Locate the cell with the specified text and output its (X, Y) center coordinate. 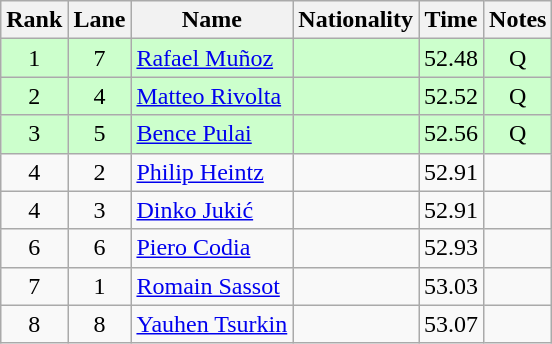
52.48 (452, 58)
53.07 (452, 324)
Rafael Muñoz (212, 58)
Matteo Rivolta (212, 96)
Piero Codia (212, 248)
5 (100, 134)
Yauhen Tsurkin (212, 324)
52.93 (452, 248)
Name (212, 20)
53.03 (452, 286)
Philip Heintz (212, 172)
Nationality (356, 20)
Notes (518, 20)
Bence Pulai (212, 134)
52.52 (452, 96)
Romain Sassot (212, 286)
Time (452, 20)
Dinko Jukić (212, 210)
Rank (34, 20)
Lane (100, 20)
52.56 (452, 134)
